For the text-containing cell, return its midpoint in (X, Y) coordinate format. 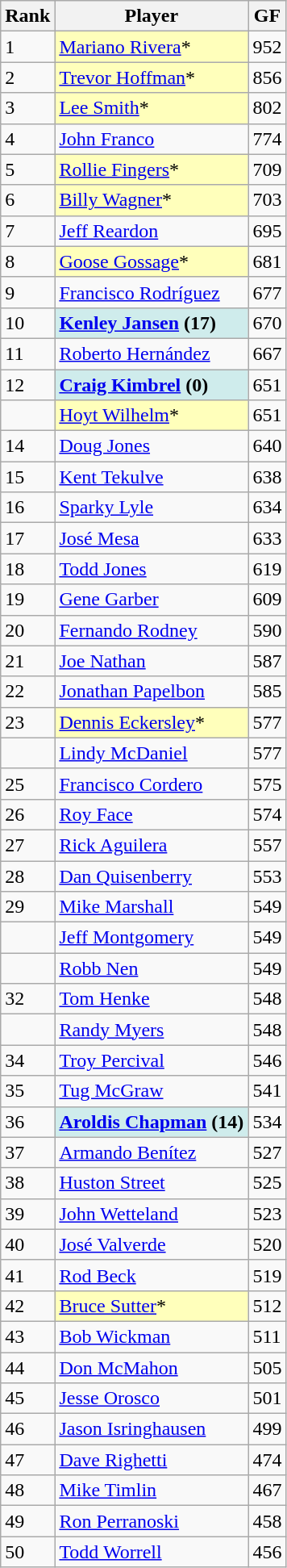
Rank (27, 16)
609 (268, 600)
456 (268, 1552)
Aroldis Chapman (14) (152, 1122)
Jason Isringhausen (152, 1429)
Mariano Rivera* (152, 47)
Lindy McDaniel (152, 753)
Billy Wagner* (152, 200)
John Wetteland (152, 1214)
John Franco (152, 139)
575 (268, 784)
Craig Kimbrel (0) (152, 385)
50 (27, 1552)
501 (268, 1399)
Dan Quisenberry (152, 876)
41 (27, 1275)
Tom Henke (152, 999)
505 (268, 1368)
553 (268, 876)
17 (27, 538)
22 (27, 692)
Ron Perranoski (152, 1521)
634 (268, 508)
499 (268, 1429)
6 (27, 200)
7 (27, 231)
520 (268, 1244)
Bob Wickman (152, 1336)
Sparky Lyle (152, 508)
774 (268, 139)
43 (27, 1336)
512 (268, 1306)
Jonathan Papelbon (152, 692)
José Valverde (152, 1244)
Joe Nathan (152, 661)
47 (27, 1460)
Rollie Fingers* (152, 169)
633 (268, 538)
46 (27, 1429)
638 (268, 477)
Dave Righetti (152, 1460)
Hoyt Wilhelm* (152, 416)
8 (27, 261)
23 (27, 722)
16 (27, 508)
681 (268, 261)
35 (27, 1091)
28 (27, 876)
11 (27, 353)
20 (27, 630)
44 (27, 1368)
10 (27, 323)
546 (268, 1060)
467 (268, 1491)
677 (268, 292)
Francisco Cordero (152, 784)
534 (268, 1122)
Huston Street (152, 1183)
709 (268, 169)
2 (27, 77)
18 (27, 569)
29 (27, 907)
Kenley Jansen (17) (152, 323)
574 (268, 814)
Don McMahon (152, 1368)
21 (27, 661)
Lee Smith* (152, 108)
Mike Timlin (152, 1491)
640 (268, 446)
5 (27, 169)
12 (27, 385)
34 (27, 1060)
525 (268, 1183)
511 (268, 1336)
19 (27, 600)
38 (27, 1183)
667 (268, 353)
Armando Benítez (152, 1152)
Gene Garber (152, 600)
Dennis Eckersley* (152, 722)
587 (268, 661)
523 (268, 1214)
Jesse Orosco (152, 1399)
15 (27, 477)
458 (268, 1521)
9 (27, 292)
Player (152, 16)
Tug McGraw (152, 1091)
Doug Jones (152, 446)
Roy Face (152, 814)
Robb Nen (152, 968)
48 (27, 1491)
Randy Myers (152, 1030)
32 (27, 999)
Francisco Rodríguez (152, 292)
619 (268, 569)
José Mesa (152, 538)
45 (27, 1399)
Fernando Rodney (152, 630)
4 (27, 139)
Kent Tekulve (152, 477)
Rod Beck (152, 1275)
14 (27, 446)
3 (27, 108)
Jeff Reardon (152, 231)
Todd Jones (152, 569)
Rick Aguilera (152, 845)
42 (27, 1306)
474 (268, 1460)
802 (268, 108)
Troy Percival (152, 1060)
37 (27, 1152)
40 (27, 1244)
25 (27, 784)
36 (27, 1122)
Bruce Sutter* (152, 1306)
557 (268, 845)
590 (268, 630)
Jeff Montgomery (152, 938)
703 (268, 200)
GF (268, 16)
527 (268, 1152)
952 (268, 47)
39 (27, 1214)
519 (268, 1275)
Todd Worrell (152, 1552)
1 (27, 47)
585 (268, 692)
541 (268, 1091)
Mike Marshall (152, 907)
670 (268, 323)
856 (268, 77)
49 (27, 1521)
695 (268, 231)
26 (27, 814)
27 (27, 845)
Roberto Hernández (152, 353)
Trevor Hoffman* (152, 77)
Goose Gossage* (152, 261)
